Detect which cell encompasses the target text, then output its [x, y] center coordinate. 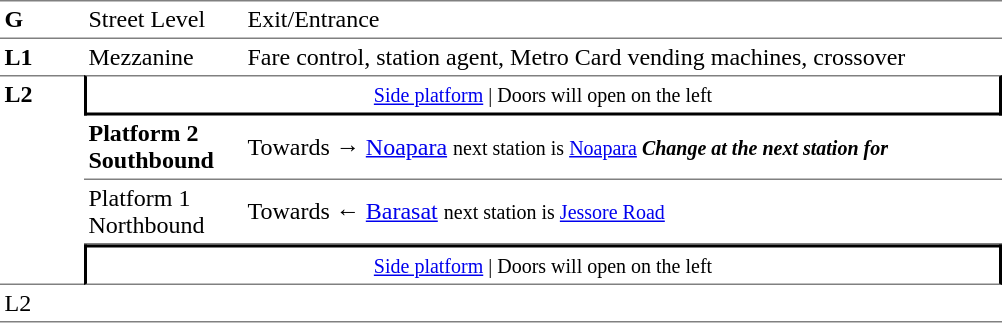
G [42, 20]
L1 [42, 57]
Street Level [164, 20]
Mezzanine [164, 57]
Towards → Noapara next station is Noapara Change at the next station for [622, 148]
Exit/Entrance [622, 20]
Platform 2Southbound [164, 148]
Fare control, station agent, Metro Card vending machines, crossover [622, 57]
Platform 1Northbound [164, 212]
Towards ← Barasat next station is Jessore Road [622, 212]
